Return [x, y] of the center of cell containing provided text 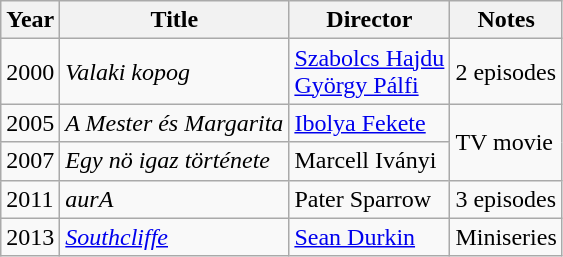
2005 [30, 123]
Marcell Iványi [370, 161]
2013 [30, 237]
Szabolcs HajduGyörgy Pálfi [370, 72]
Year [30, 20]
Ibolya Fekete [370, 123]
Title [174, 20]
aurA [174, 199]
3 episodes [506, 199]
Miniseries [506, 237]
TV movie [506, 142]
2011 [30, 199]
Director [370, 20]
A Mester és Margarita [174, 123]
2007 [30, 161]
2000 [30, 72]
Sean Durkin [370, 237]
Southcliffe [174, 237]
Notes [506, 20]
Valaki kopog [174, 72]
Pater Sparrow [370, 199]
2 episodes [506, 72]
Egy nö igaz története [174, 161]
